From the cell containing the given text, extract its center point as [x, y] coordinate. 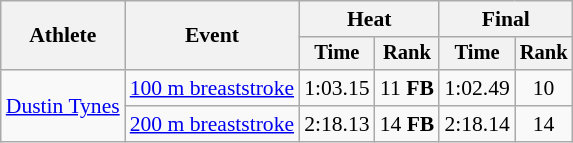
1:03.15 [336, 88]
14 [544, 124]
Dustin Tynes [63, 106]
1:02.49 [476, 88]
Final [506, 19]
2:18.14 [476, 124]
11 FB [408, 88]
2:18.13 [336, 124]
100 m breaststroke [212, 88]
Event [212, 36]
200 m breaststroke [212, 124]
Heat [369, 19]
14 FB [408, 124]
10 [544, 88]
Athlete [63, 36]
